Identify which cell holds the provided text, then report its (x, y) central coordinate. 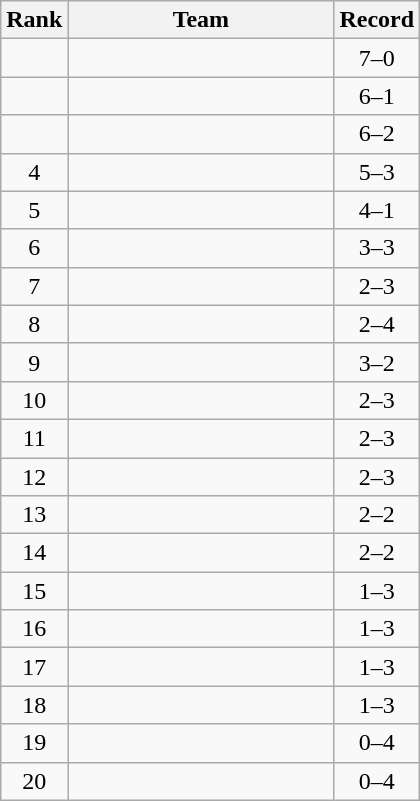
15 (34, 591)
Team (201, 20)
16 (34, 629)
11 (34, 438)
5 (34, 210)
19 (34, 743)
7 (34, 286)
18 (34, 705)
9 (34, 362)
3–3 (377, 248)
7–0 (377, 58)
20 (34, 781)
12 (34, 477)
6–2 (377, 134)
Record (377, 20)
6 (34, 248)
5–3 (377, 172)
2–4 (377, 324)
17 (34, 667)
3–2 (377, 362)
8 (34, 324)
10 (34, 400)
4–1 (377, 210)
Rank (34, 20)
13 (34, 515)
4 (34, 172)
6–1 (377, 96)
14 (34, 553)
